Locate the cell with the specified text and output its [X, Y] center coordinate. 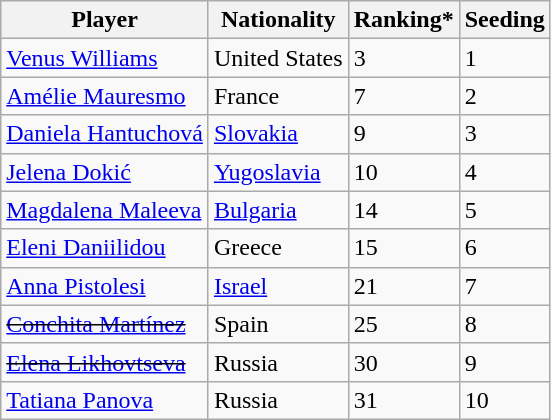
Conchita Martínez [105, 324]
Bulgaria [278, 210]
Nationality [278, 20]
Yugoslavia [278, 172]
Greece [278, 248]
Amélie Mauresmo [105, 96]
8 [504, 324]
Eleni Daniilidou [105, 248]
4 [504, 172]
France [278, 96]
30 [404, 362]
2 [504, 96]
1 [504, 58]
21 [404, 286]
Jelena Dokić [105, 172]
United States [278, 58]
14 [404, 210]
Anna Pistolesi [105, 286]
Tatiana Panova [105, 400]
Seeding [504, 20]
Ranking* [404, 20]
Israel [278, 286]
Slovakia [278, 134]
25 [404, 324]
31 [404, 400]
Venus Williams [105, 58]
Spain [278, 324]
Player [105, 20]
Daniela Hantuchová [105, 134]
5 [504, 210]
6 [504, 248]
Elena Likhovtseva [105, 362]
Magdalena Maleeva [105, 210]
15 [404, 248]
